Identify which cell holds the provided text, then report its [x, y] central coordinate. 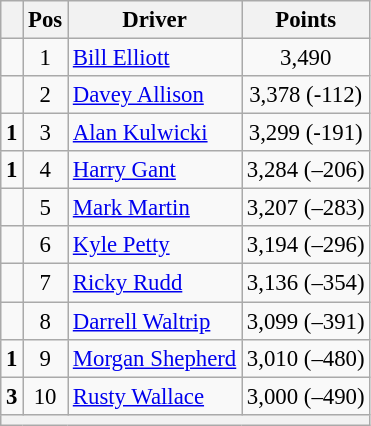
Kyle Petty [155, 245]
3,207 (–283) [306, 208]
Davey Allison [155, 95]
3,490 [306, 58]
3,299 (-191) [306, 133]
Rusty Wallace [155, 396]
5 [46, 208]
3,136 (–354) [306, 283]
10 [46, 396]
3,000 (–490) [306, 396]
3,194 (–296) [306, 245]
Bill Elliott [155, 58]
Points [306, 20]
3,378 (-112) [306, 95]
8 [46, 321]
7 [46, 283]
6 [46, 245]
Morgan Shepherd [155, 358]
Driver [155, 20]
Pos [46, 20]
2 [46, 95]
Mark Martin [155, 208]
4 [46, 170]
3,010 (–480) [306, 358]
Ricky Rudd [155, 283]
3,284 (–206) [306, 170]
3,099 (–391) [306, 321]
Alan Kulwicki [155, 133]
Darrell Waltrip [155, 321]
9 [46, 358]
Harry Gant [155, 170]
